Locate the cell with the specified text and output its [X, Y] center coordinate. 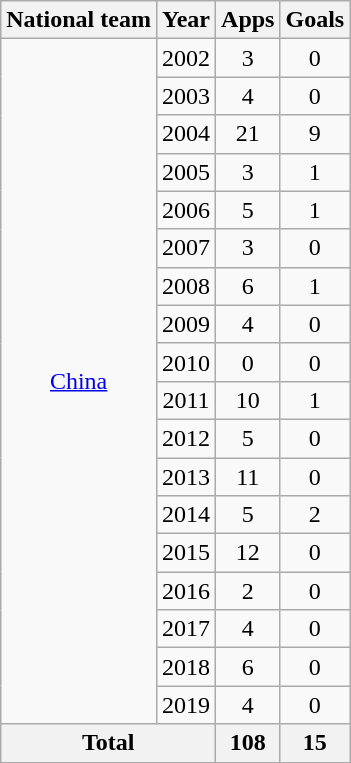
National team [79, 20]
2005 [186, 172]
108 [248, 743]
China [79, 382]
2013 [186, 477]
2004 [186, 134]
2006 [186, 210]
Goals [315, 20]
12 [248, 553]
2017 [186, 629]
9 [315, 134]
2014 [186, 515]
11 [248, 477]
2019 [186, 705]
15 [315, 743]
2008 [186, 286]
2002 [186, 58]
Year [186, 20]
10 [248, 400]
2012 [186, 438]
2003 [186, 96]
2009 [186, 324]
21 [248, 134]
2015 [186, 553]
2007 [186, 248]
2010 [186, 362]
Apps [248, 20]
2011 [186, 400]
2018 [186, 667]
2016 [186, 591]
Total [108, 743]
